For the text-containing cell, return its midpoint in [x, y] coordinate format. 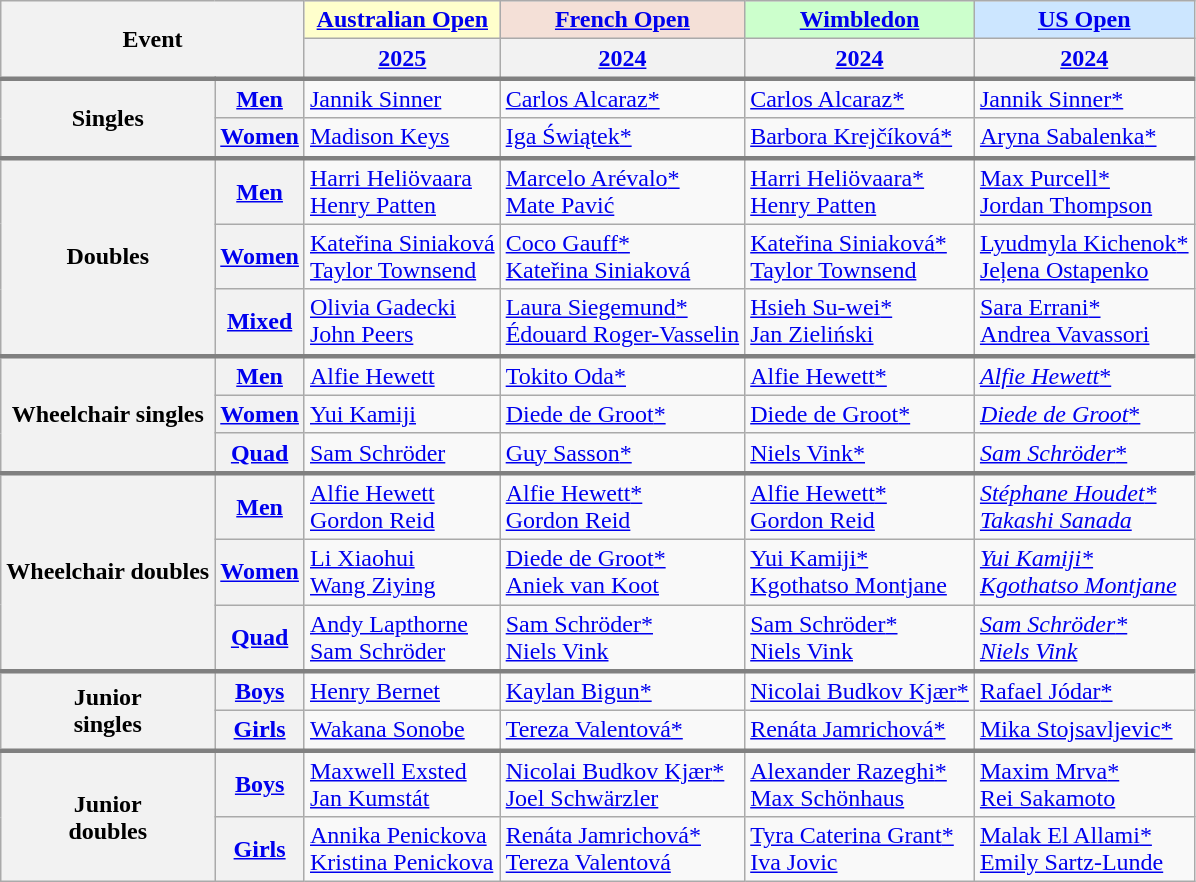
Kateřina Siniaková Taylor Townsend [402, 256]
Jannik Sinner* [1084, 98]
Stéphane Houdet* Takashi Sanada [1084, 506]
Maxwell Exsted Jan Kumstát [402, 784]
Alfie Hewett Gordon Reid [402, 506]
US Open [1084, 20]
Sara Errani* Andrea Vavassori [1084, 322]
Doubles [108, 257]
French Open [622, 20]
Li Xiaohui Wang Ziying [402, 572]
Harri Heliövaara Henry Patten [402, 192]
Wheelchair singles [108, 414]
Andy Lapthorne Sam Schröder [402, 638]
Guy Sasson* [622, 453]
2025 [402, 59]
Juniorsingles [108, 710]
Yui Kamiji [402, 414]
Tokito Oda* [622, 376]
Wimbledon [860, 20]
Harri Heliövaara* Henry Patten [860, 192]
Alexander Razeghi* Max Schönhaus [860, 784]
Nicolai Budkov Kjær* Joel Schwärzler [622, 784]
Lyudmyla Kichenok* Jeļena Ostapenko [1084, 256]
Australian Open [402, 20]
Madison Keys [402, 138]
Event [153, 40]
Alfie Hewett [402, 376]
Henry Bernet [402, 691]
Tereza Valentová* [622, 731]
Malak El Allami* Emily Sartz-Lunde [1084, 850]
Maxim Mrva* Rei Sakamoto [1084, 784]
Rafael Jódar* [1084, 691]
Juniordoubles [108, 816]
Iga Świątek* [622, 138]
Coco Gauff* Kateřina Siniaková [622, 256]
Hsieh Su-wei* Jan Zieliński [860, 322]
Max Purcell* Jordan Thompson [1084, 192]
Sam Schröder [402, 453]
Wakana Sonobe [402, 731]
Aryna Sabalenka* [1084, 138]
Jannik Sinner [402, 98]
Renáta Jamrichová* Tereza Valentová [622, 850]
Niels Vink* [860, 453]
Diede de Groot* Aniek van Koot [622, 572]
Kateřina Siniaková* Taylor Townsend [860, 256]
Tyra Caterina Grant* Iva Jovic [860, 850]
Olivia Gadecki John Peers [402, 322]
Wheelchair doubles [108, 572]
Mika Stojsavljevic* [1084, 731]
Renáta Jamrichová* [860, 731]
Barbora Krejčíková* [860, 138]
Laura Siegemund* Édouard Roger-Vasselin [622, 322]
Singles [108, 118]
Nicolai Budkov Kjær* [860, 691]
Kaylan Bigun* [622, 691]
Sam Schröder* [1084, 453]
Mixed [260, 322]
Marcelo Arévalo* Mate Pavić [622, 192]
Annika Penickova Kristina Penickova [402, 850]
